From the cell containing the given text, extract its center point as [x, y] coordinate. 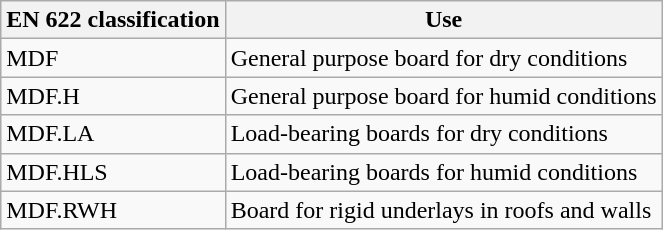
Load-bearing boards for dry conditions [444, 134]
Board for rigid underlays in roofs and walls [444, 210]
MDF.H [113, 96]
General purpose board for dry conditions [444, 58]
General purpose board for humid conditions [444, 96]
MDF [113, 58]
MDF.RWH [113, 210]
MDF.LA [113, 134]
Use [444, 20]
EN 622 classification [113, 20]
MDF.HLS [113, 172]
Load-bearing boards for humid conditions [444, 172]
